Identify which cell holds the provided text, then report its [X, Y] central coordinate. 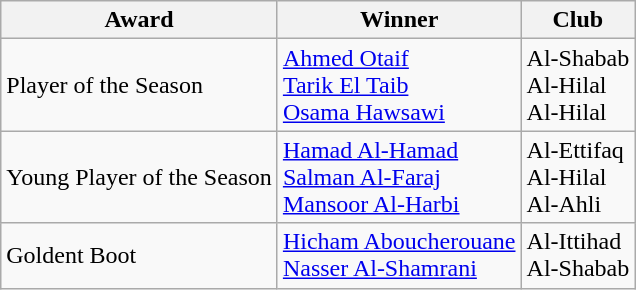
Ahmed Otaif Tarik El Taib Osama Hawsawi [399, 85]
Goldent Boot [140, 256]
Player of the Season [140, 85]
Award [140, 20]
Al-ShababAl-HilalAl-Hilal [578, 85]
Hamad Al-Hamad Salman Al-Faraj Mansoor Al-Harbi [399, 177]
Winner [399, 20]
Hicham Aboucherouane Nasser Al-Shamrani [399, 256]
Al-IttihadAl-Shabab [578, 256]
Al-EttifaqAl-HilalAl-Ahli [578, 177]
Young Player of the Season [140, 177]
Club [578, 20]
